From the cell containing the given text, extract its center point as (x, y) coordinate. 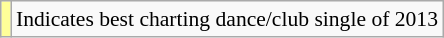
Indicates best charting dance/club single of 2013 (227, 19)
